Provide the (x, y) coordinate of the cell's center where the given text is located.  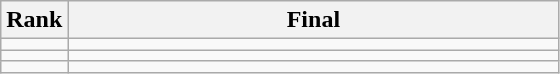
Rank (34, 20)
Final (314, 20)
